Return (X, Y) of the center of cell containing provided text 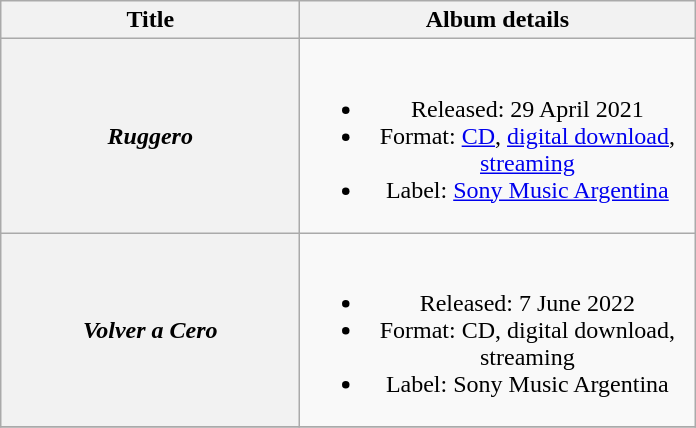
Ruggero (150, 136)
Released: 7 June 2022Format: CD, digital download, streamingLabel: Sony Music Argentina (498, 330)
Album details (498, 20)
Released: 29 April 2021Format: CD, digital download, streamingLabel: Sony Music Argentina (498, 136)
Title (150, 20)
Volver a Cero (150, 330)
